Capture the cell that displays the provided text and extract its (x, y) central coordinate. 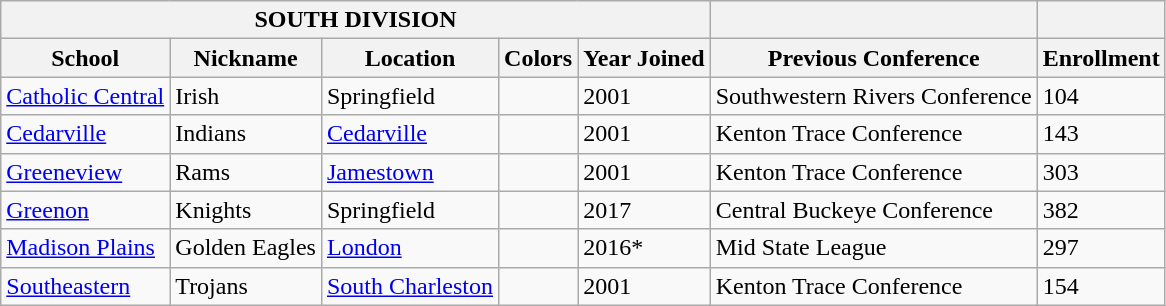
154 (1101, 286)
Catholic Central (86, 96)
Nickname (246, 58)
SOUTH DIVISION (356, 20)
Greenon (86, 210)
School (86, 58)
Enrollment (1101, 58)
Rams (246, 172)
303 (1101, 172)
297 (1101, 248)
Year Joined (644, 58)
Previous Conference (874, 58)
382 (1101, 210)
South Charleston (410, 286)
Southwestern Rivers Conference (874, 96)
Jamestown (410, 172)
Irish (246, 96)
2016* (644, 248)
London (410, 248)
Greeneview (86, 172)
Madison Plains (86, 248)
Colors (538, 58)
2017 (644, 210)
Indians (246, 134)
Knights (246, 210)
Location (410, 58)
104 (1101, 96)
Trojans (246, 286)
Golden Eagles (246, 248)
Southeastern (86, 286)
Central Buckeye Conference (874, 210)
Mid State League (874, 248)
143 (1101, 134)
